Identify which cell holds the provided text, then report its (X, Y) central coordinate. 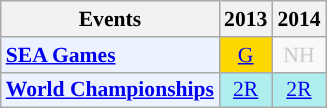
G (246, 55)
SEA Games (110, 55)
Events (110, 19)
2014 (298, 19)
NH (298, 55)
World Championships (110, 90)
2013 (246, 19)
